Locate the cell with the specified text and output its (x, y) center coordinate. 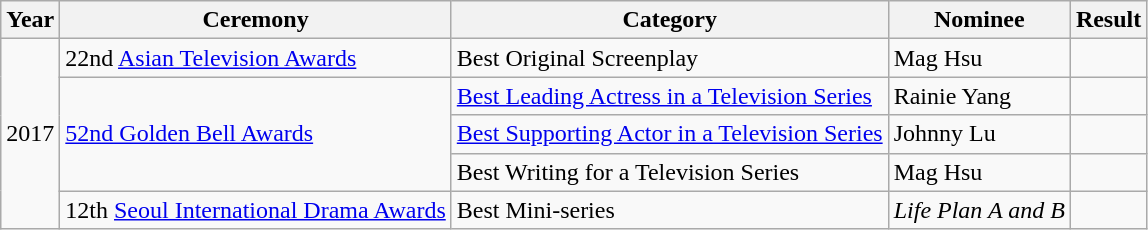
12th Seoul International Drama Awards (256, 210)
2017 (30, 134)
Nominee (979, 20)
Best Mini-series (670, 210)
Best Leading Actress in a Television Series (670, 96)
Best Original Screenplay (670, 58)
Johnny Lu (979, 134)
Year (30, 20)
Result (1108, 20)
Category (670, 20)
Best Writing for a Television Series (670, 172)
Rainie Yang (979, 96)
Ceremony (256, 20)
52nd Golden Bell Awards (256, 134)
22nd Asian Television Awards (256, 58)
Life Plan A and B (979, 210)
Best Supporting Actor in a Television Series (670, 134)
